Extract the (X, Y) coordinate from the center of the cell holding the provided text.  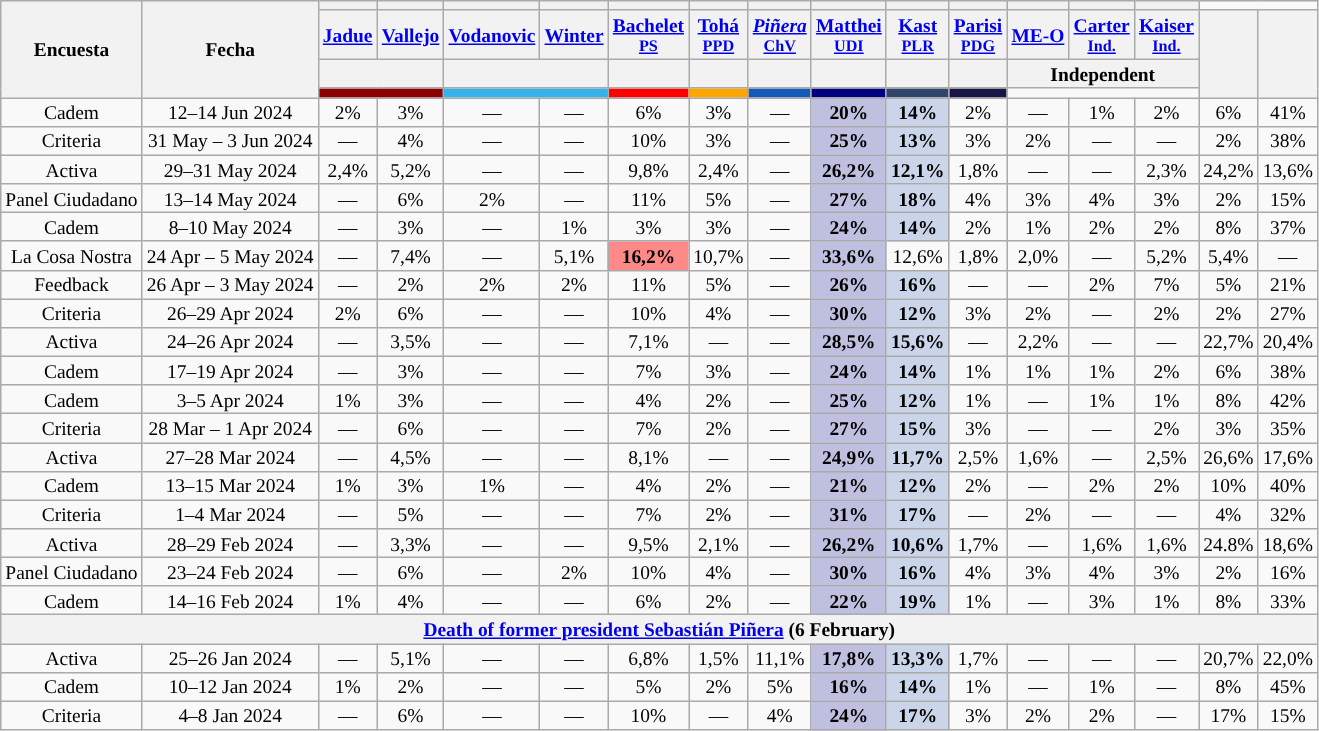
17,6% (1288, 456)
PiñeraChV (780, 35)
20% (848, 112)
BacheletPS (648, 35)
KaiserInd. (1166, 35)
Death of former president Sebastián Piñera (6 February) (660, 630)
26% (848, 284)
33% (1288, 600)
11,7% (918, 456)
26 Apr – 3 May 2024 (230, 284)
Jadue (348, 35)
Winter (574, 35)
27–28 Mar 2024 (230, 456)
13–15 Mar 2024 (230, 486)
17,8% (848, 658)
La Cosa Nostra (72, 256)
3,3% (410, 544)
CarterInd. (1102, 35)
Vodanovic (492, 35)
35% (1288, 428)
19% (918, 600)
28–29 Feb 2024 (230, 544)
20,7% (1228, 658)
24 Apr – 5 May 2024 (230, 256)
7,1% (648, 342)
7,4% (410, 256)
28 Mar – 1 Apr 2024 (230, 428)
29–31 May 2024 (230, 170)
1–4 Mar 2024 (230, 514)
8,1% (648, 456)
26–29 Apr 2024 (230, 314)
23–24 Feb 2024 (230, 572)
10,7% (718, 256)
22% (848, 600)
10,6% (918, 544)
24.8% (1228, 544)
6,8% (648, 658)
14–16 Feb 2024 (230, 600)
13,6% (1288, 170)
25–26 Jan 2024 (230, 658)
31 May – 3 Jun 2024 (230, 140)
31% (848, 514)
37% (1288, 228)
42% (1288, 400)
KastPLR (918, 35)
4,5% (410, 456)
Independent (1103, 74)
45% (1288, 686)
8–10 May 2024 (230, 228)
12–14 Jun 2024 (230, 112)
Fecha (230, 50)
9,5% (648, 544)
10–12 Jan 2024 (230, 686)
9,8% (648, 170)
41% (1288, 112)
ME-O (1038, 35)
22,0% (1288, 658)
20,4% (1288, 342)
3–5 Apr 2024 (230, 400)
Vallejo (410, 35)
24,2% (1228, 170)
24,9% (848, 456)
16,2% (648, 256)
17–19 Apr 2024 (230, 370)
33,6% (848, 256)
18,6% (1288, 544)
2,0% (1038, 256)
Feedback (72, 284)
28,5% (848, 342)
26,6% (1228, 456)
40% (1288, 486)
24–26 Apr 2024 (230, 342)
4–8 Jan 2024 (230, 716)
MattheiUDI (848, 35)
5,4% (1228, 256)
12,6% (918, 256)
ParisiPDG (978, 35)
2,3% (1166, 170)
11,1% (780, 658)
18% (918, 198)
22,7% (1228, 342)
15,6% (918, 342)
13,3% (918, 658)
13–14 May 2024 (230, 198)
13% (918, 140)
2,1% (718, 544)
2,2% (1038, 342)
3,5% (410, 342)
12,1% (918, 170)
Encuesta (72, 50)
32% (1288, 514)
ToháPPD (718, 35)
1,5% (718, 658)
